From the cell containing the given text, extract its center point as (x, y) coordinate. 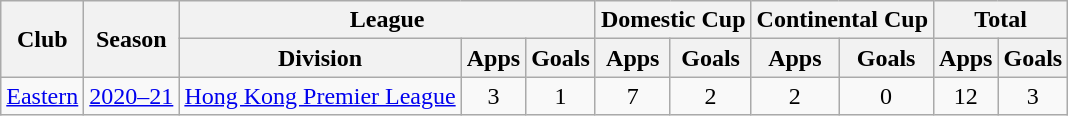
2020–21 (132, 96)
Club (42, 39)
Eastern (42, 96)
Total (1001, 20)
0 (886, 96)
Domestic Cup (673, 20)
League (388, 20)
Season (132, 39)
Hong Kong Premier League (320, 96)
Division (320, 58)
1 (561, 96)
12 (966, 96)
7 (632, 96)
Continental Cup (842, 20)
